Identify which cell holds the provided text, then report its (X, Y) central coordinate. 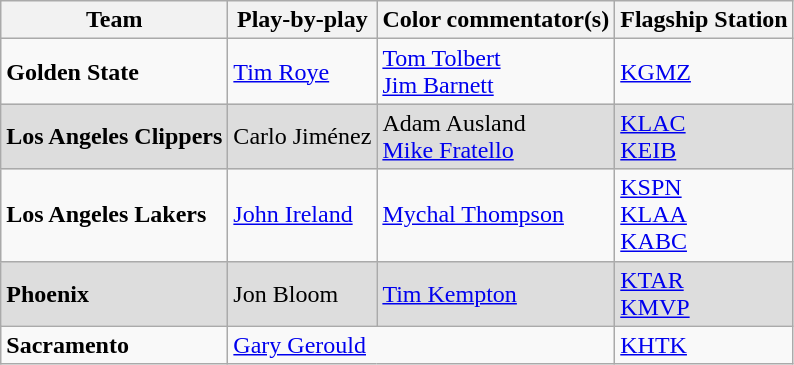
Tim Kempton (496, 294)
Mychal Thompson (496, 215)
Phoenix (114, 294)
Flagship Station (704, 20)
KLAC KEIB (704, 136)
Golden State (114, 72)
Jon Bloom (302, 294)
Sacramento (114, 345)
Tom Tolbert Jim Barnett (496, 72)
Gary Gerould (422, 345)
Team (114, 20)
Los Angeles Lakers (114, 215)
KSPN KLAA KABC (704, 215)
Carlo Jiménez (302, 136)
KHTK (704, 345)
Tim Roye (302, 72)
Play-by-play (302, 20)
Color commentator(s) (496, 20)
KGMZ (704, 72)
John Ireland (302, 215)
KTARKMVP (704, 294)
Adam AuslandMike Fratello (496, 136)
Los Angeles Clippers (114, 136)
